From the cell containing the given text, extract its center point as (X, Y) coordinate. 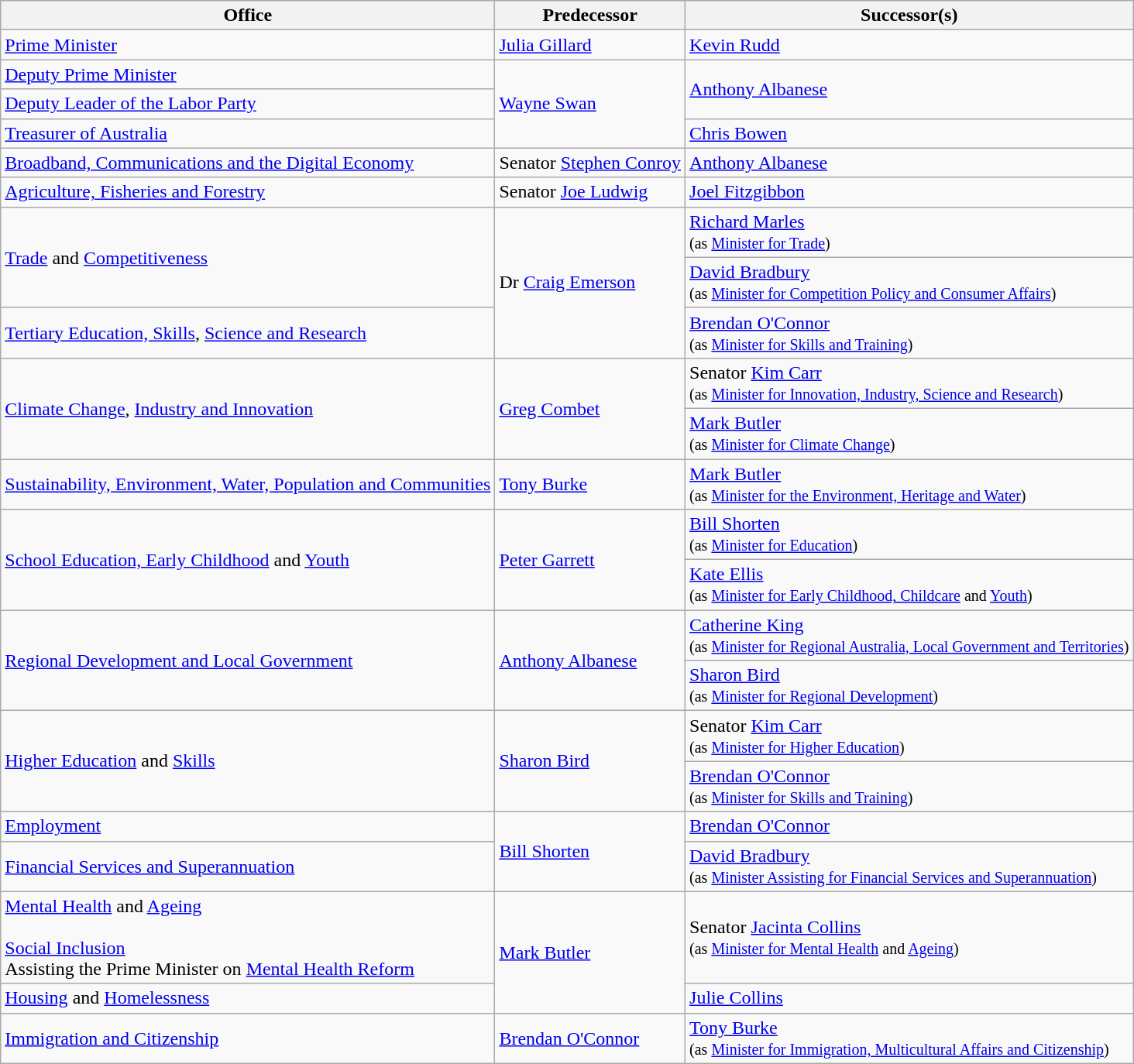
Housing and Homelessness (248, 998)
Sharon Bird (590, 761)
Kevin Rudd (909, 45)
Treasurer of Australia (248, 133)
Mental Health and AgeingSocial Inclusion Assisting the Prime Minister on Mental Health Reform (248, 937)
Bill Shorten (as Minister for Education) (909, 534)
Chris Bowen (909, 133)
Tony Burke (as Minister for Immigration, Multicultural Affairs and Citizenship) (909, 1038)
Mark Butler (as Minister for Climate Change) (909, 434)
Dr Craig Emerson (590, 282)
Tertiary Education, Skills, Science and Research (248, 333)
Sustainability, Environment, Water, Population and Communities (248, 483)
Senator Stephen Conroy (590, 163)
Julia Gillard (590, 45)
Deputy Prime Minister (248, 74)
Higher Education and Skills (248, 761)
Julie Collins (909, 998)
Catherine King (as Minister for Regional Australia, Local Government and Territories) (909, 635)
Climate Change, Industry and Innovation (248, 408)
Senator Jacinta Collins(as Minister for Mental Health and Ageing) (909, 937)
Senator Kim Carr(as Minister for Higher Education) (909, 736)
Successor(s) (909, 15)
Office (248, 15)
Mark Butler (as Minister for the Environment, Heritage and Water) (909, 483)
Immigration and Citizenship (248, 1038)
Mark Butler (590, 952)
Trade and Competitiveness (248, 257)
Regional Development and Local Government (248, 661)
Bill Shorten (590, 852)
Agriculture, Fisheries and Forestry (248, 192)
Senator Joe Ludwig (590, 192)
David Bradbury (as Minister for Competition Policy and Consumer Affairs) (909, 282)
Greg Combet (590, 408)
Richard Marles (as Minister for Trade) (909, 232)
Prime Minister (248, 45)
School Education, Early Childhood and Youth (248, 560)
Senator Kim Carr(as Minister for Innovation, Industry, Science and Research) (909, 383)
Kate Ellis (as Minister for Early Childhood, Childcare and Youth) (909, 585)
Sharon Bird (as Minister for Regional Development) (909, 686)
Predecessor (590, 15)
Employment (248, 826)
Tony Burke (590, 483)
Deputy Leader of the Labor Party (248, 104)
Wayne Swan (590, 104)
Joel Fitzgibbon (909, 192)
Broadband, Communications and the Digital Economy (248, 163)
Peter Garrett (590, 560)
Financial Services and Superannuation (248, 866)
David Bradbury (as Minister Assisting for Financial Services and Superannuation) (909, 866)
